Return (X, Y) of the center of cell containing provided text 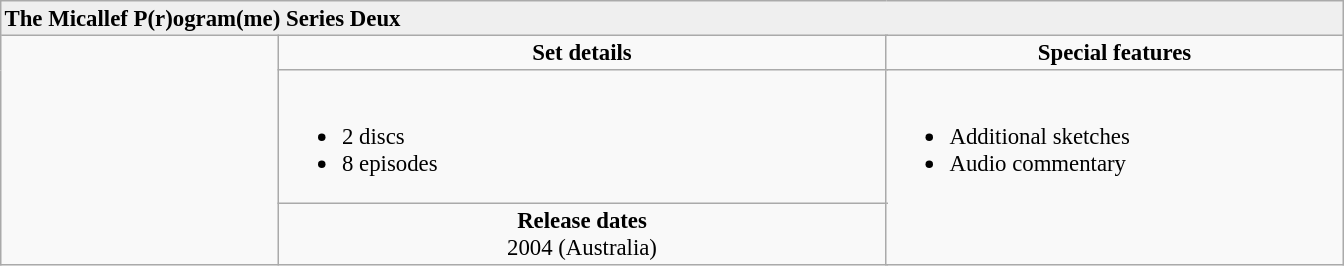
2 discs8 episodes (582, 137)
Set details (582, 52)
Special features (1115, 52)
Additional sketchesAudio commentary (1115, 168)
Release dates2004 (Australia) (582, 235)
The Micallef P(r)ogram(me) Series Deux (672, 18)
